Return [X, Y] of the center of cell containing provided text 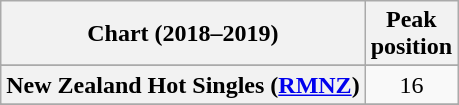
Peakposition [411, 34]
Chart (2018–2019) [183, 34]
New Zealand Hot Singles (RMNZ) [183, 85]
16 [411, 85]
